Scan for the cell matching the given text and deliver its (X, Y) coordinate at center. 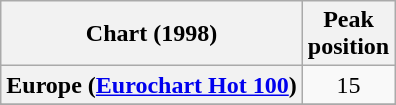
Peakposition (348, 34)
Europe (Eurochart Hot 100) (152, 85)
Chart (1998) (152, 34)
15 (348, 85)
